For the text-containing cell, return its midpoint in (X, Y) coordinate format. 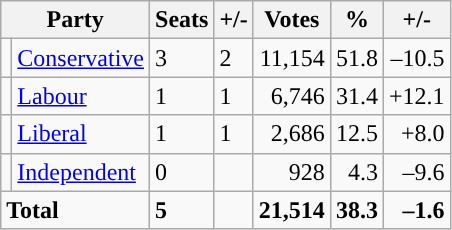
6,746 (292, 96)
Total (76, 210)
12.5 (356, 134)
Liberal (81, 134)
3 (182, 58)
Seats (182, 20)
11,154 (292, 58)
% (356, 20)
+8.0 (416, 134)
Conservative (81, 58)
2,686 (292, 134)
Party (76, 20)
Labour (81, 96)
51.8 (356, 58)
+12.1 (416, 96)
–10.5 (416, 58)
31.4 (356, 96)
Votes (292, 20)
5 (182, 210)
2 (234, 58)
38.3 (356, 210)
21,514 (292, 210)
–1.6 (416, 210)
928 (292, 172)
0 (182, 172)
Independent (81, 172)
–9.6 (416, 172)
4.3 (356, 172)
